Find where the given text appears and provide that cell's center as (x, y) coordinate. 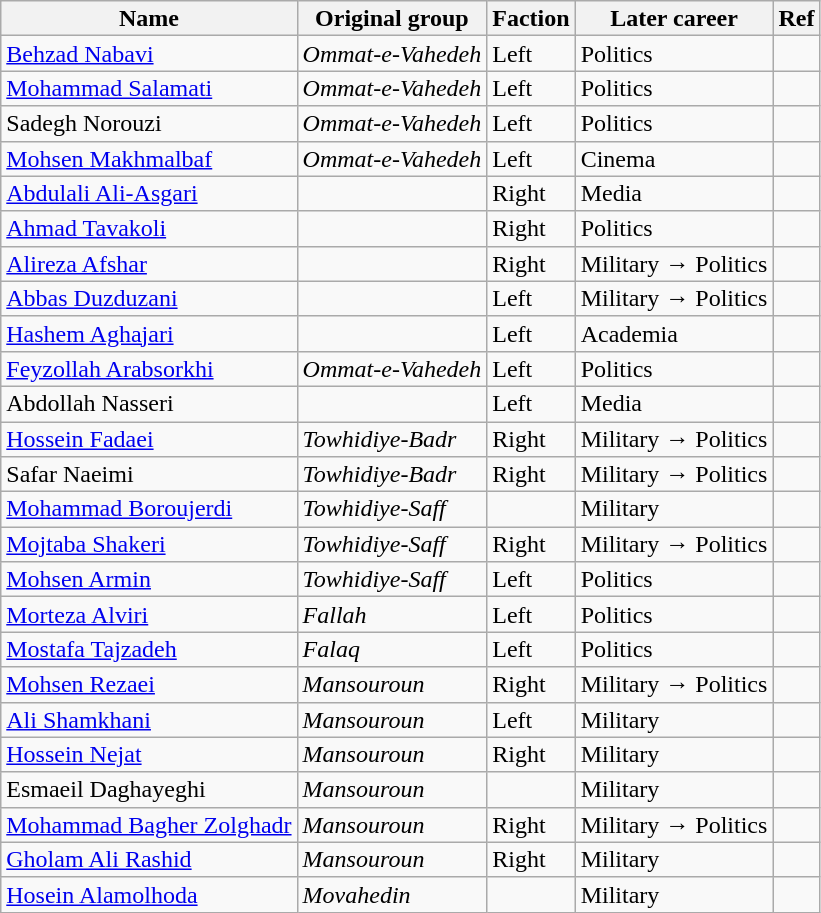
Fallah (392, 614)
Hosein Alamolhoda (149, 894)
Mohammad Bagher Zolghadr (149, 824)
Morteza Alviri (149, 614)
Ahmad Tavakoli (149, 228)
Mostafa Tajzadeh (149, 650)
Ali Shamkhani (149, 720)
Hossein Nejat (149, 754)
Hossein Fadaei (149, 440)
Movahedin (392, 894)
Mohsen Rezaei (149, 684)
Gholam Ali Rashid (149, 860)
Falaq (392, 650)
Academia (674, 334)
Alireza Afshar (149, 264)
Mohammad Salamati (149, 88)
Name (149, 18)
Abbas Duzduzani (149, 298)
Hashem Aghajari (149, 334)
Abdulali Ali-Asgari (149, 194)
Mojtaba Shakeri (149, 544)
Mohammad Boroujerdi (149, 510)
Faction (531, 18)
Sadegh Norouzi (149, 124)
Ref (796, 18)
Esmaeil Daghayeghi (149, 790)
Cinema (674, 158)
Original group (392, 18)
Feyzollah Arabsorkhi (149, 368)
Behzad Nabavi (149, 54)
Mohsen Armin (149, 580)
Abdollah Nasseri (149, 404)
Mohsen Makhmalbaf (149, 158)
Later career (674, 18)
Safar Naeimi (149, 474)
